From the cell containing the given text, extract its center point as [x, y] coordinate. 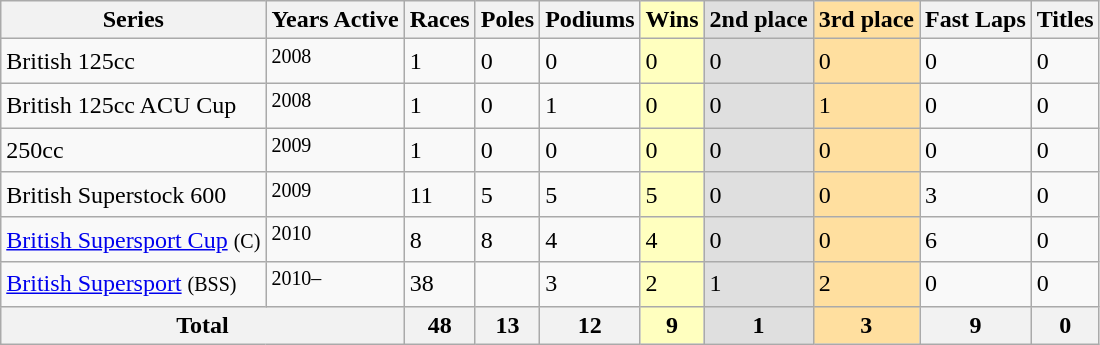
11 [440, 194]
Poles [507, 20]
2010 [335, 240]
48 [440, 325]
12 [590, 325]
Years Active [335, 20]
38 [440, 284]
British Superstock 600 [134, 194]
Total [202, 325]
13 [507, 325]
2nd place [758, 20]
British Supersport (BSS) [134, 284]
6 [976, 240]
Wins [672, 20]
2010– [335, 284]
British 125cc [134, 62]
Podiums [590, 20]
British Supersport Cup (C) [134, 240]
3rd place [866, 20]
250cc [134, 150]
Series [134, 20]
Titles [1065, 20]
British 125cc ACU Cup [134, 106]
Races [440, 20]
Fast Laps [976, 20]
